Locate the cell with the specified text and output its [X, Y] center coordinate. 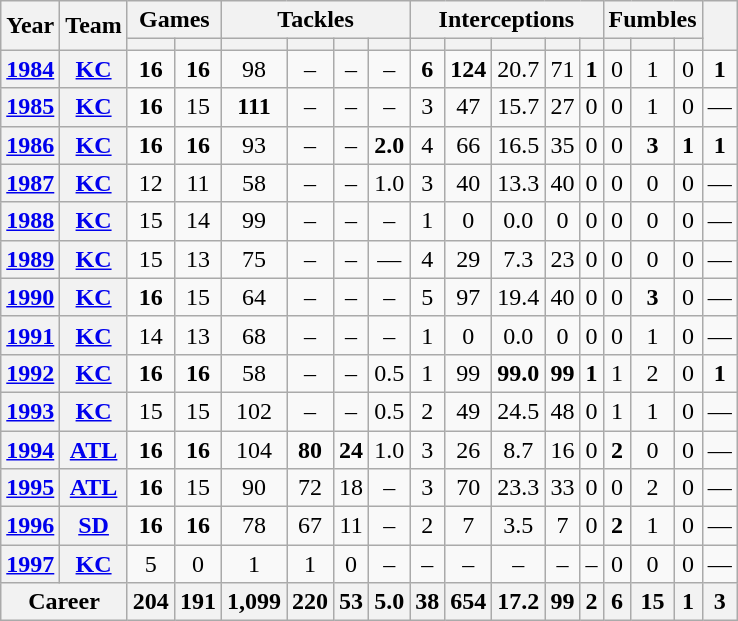
3.5 [518, 526]
18 [352, 488]
1984 [30, 69]
1985 [30, 107]
SD [94, 526]
75 [254, 259]
1988 [30, 221]
17.2 [518, 602]
111 [254, 107]
8.7 [518, 449]
191 [198, 602]
104 [254, 449]
5.0 [390, 602]
47 [468, 107]
Interceptions [506, 20]
29 [468, 259]
27 [562, 107]
78 [254, 526]
2.0 [390, 145]
23.3 [518, 488]
49 [468, 411]
1991 [30, 335]
35 [562, 145]
64 [254, 297]
38 [428, 602]
24 [352, 449]
70 [468, 488]
26 [468, 449]
Year [30, 26]
67 [310, 526]
93 [254, 145]
204 [150, 602]
7.3 [518, 259]
1997 [30, 564]
16.5 [518, 145]
102 [254, 411]
1994 [30, 449]
99.0 [518, 373]
1993 [30, 411]
1990 [30, 297]
124 [468, 69]
53 [352, 602]
1989 [30, 259]
13.3 [518, 183]
90 [254, 488]
98 [254, 69]
Tackles [315, 20]
1995 [30, 488]
80 [310, 449]
1996 [30, 526]
20.7 [518, 69]
1,099 [254, 602]
1987 [30, 183]
Fumbles [652, 20]
Career [64, 602]
48 [562, 411]
68 [254, 335]
654 [468, 602]
24.5 [518, 411]
33 [562, 488]
72 [310, 488]
Games [174, 20]
12 [150, 183]
66 [468, 145]
71 [562, 69]
97 [468, 297]
1986 [30, 145]
220 [310, 602]
15.7 [518, 107]
19.4 [518, 297]
Team [94, 26]
23 [562, 259]
1992 [30, 373]
